Identify which cell holds the provided text, then report its (x, y) central coordinate. 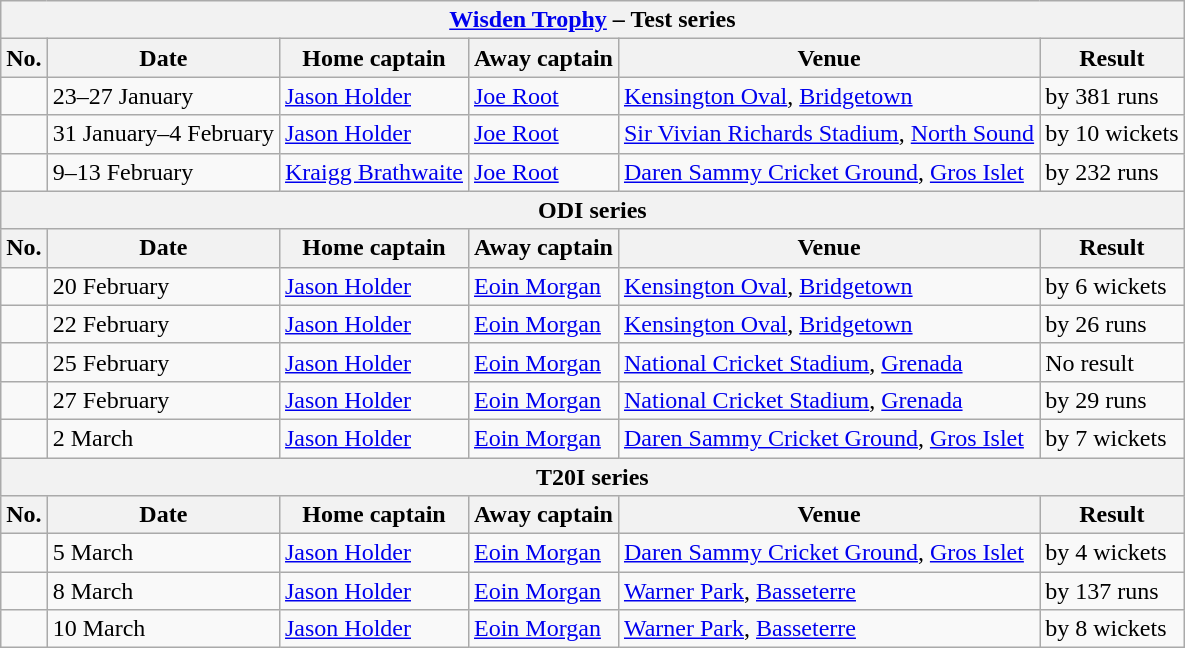
10 March (163, 629)
31 January–4 February (163, 134)
by 232 runs (1112, 172)
Wisden Trophy – Test series (592, 20)
9–13 February (163, 172)
20 February (163, 286)
T20I series (592, 477)
2 March (163, 438)
by 29 runs (1112, 400)
No result (1112, 362)
by 8 wickets (1112, 629)
8 March (163, 591)
by 6 wickets (1112, 286)
by 10 wickets (1112, 134)
by 137 runs (1112, 591)
5 March (163, 553)
27 February (163, 400)
ODI series (592, 210)
by 381 runs (1112, 96)
Kraigg Brathwaite (374, 172)
Sir Vivian Richards Stadium, North Sound (828, 134)
by 4 wickets (1112, 553)
23–27 January (163, 96)
by 7 wickets (1112, 438)
by 26 runs (1112, 324)
25 February (163, 362)
22 February (163, 324)
